Search for the cell housing the specified text and yield its (X, Y) center coordinate. 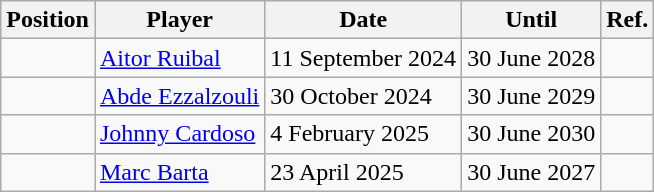
30 June 2029 (532, 96)
11 September 2024 (364, 58)
Player (179, 20)
Ref. (628, 20)
Johnny Cardoso (179, 134)
30 June 2027 (532, 172)
Position (48, 20)
30 October 2024 (364, 96)
Abde Ezzalzouli (179, 96)
Date (364, 20)
Aitor Ruibal (179, 58)
Marc Barta (179, 172)
23 April 2025 (364, 172)
Until (532, 20)
30 June 2030 (532, 134)
4 February 2025 (364, 134)
30 June 2028 (532, 58)
